Search for the cell housing the specified text and yield its (x, y) center coordinate. 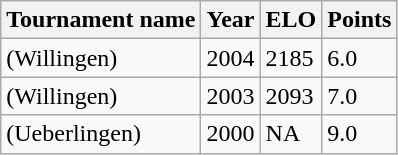
Points (360, 20)
ELO (291, 20)
6.0 (360, 58)
2004 (230, 58)
7.0 (360, 96)
2185 (291, 58)
2000 (230, 134)
Year (230, 20)
9.0 (360, 134)
2003 (230, 96)
NA (291, 134)
Tournament name (101, 20)
2093 (291, 96)
(Ueberlingen) (101, 134)
